Extract the [X, Y] coordinate from the center of the cell holding the provided text.  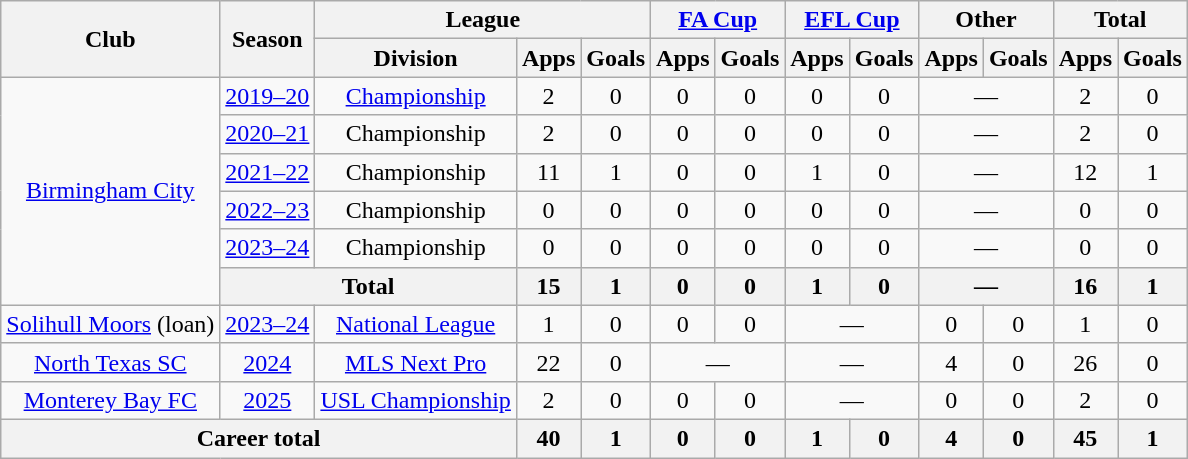
Club [110, 39]
26 [1085, 362]
22 [548, 362]
MLS Next Pro [416, 362]
40 [548, 438]
Solihull Moors (loan) [110, 324]
Birmingham City [110, 191]
2021–22 [268, 172]
Other [986, 20]
League [483, 20]
11 [548, 172]
2025 [268, 400]
2019–20 [268, 96]
15 [548, 286]
EFL Cup [852, 20]
12 [1085, 172]
Season [268, 39]
FA Cup [718, 20]
2020–21 [268, 134]
Division [416, 58]
2022–23 [268, 210]
North Texas SC [110, 362]
Career total [259, 438]
Monterey Bay FC [110, 400]
USL Championship [416, 400]
2024 [268, 362]
45 [1085, 438]
16 [1085, 286]
National League [416, 324]
